Return (x, y) of the center of cell containing provided text 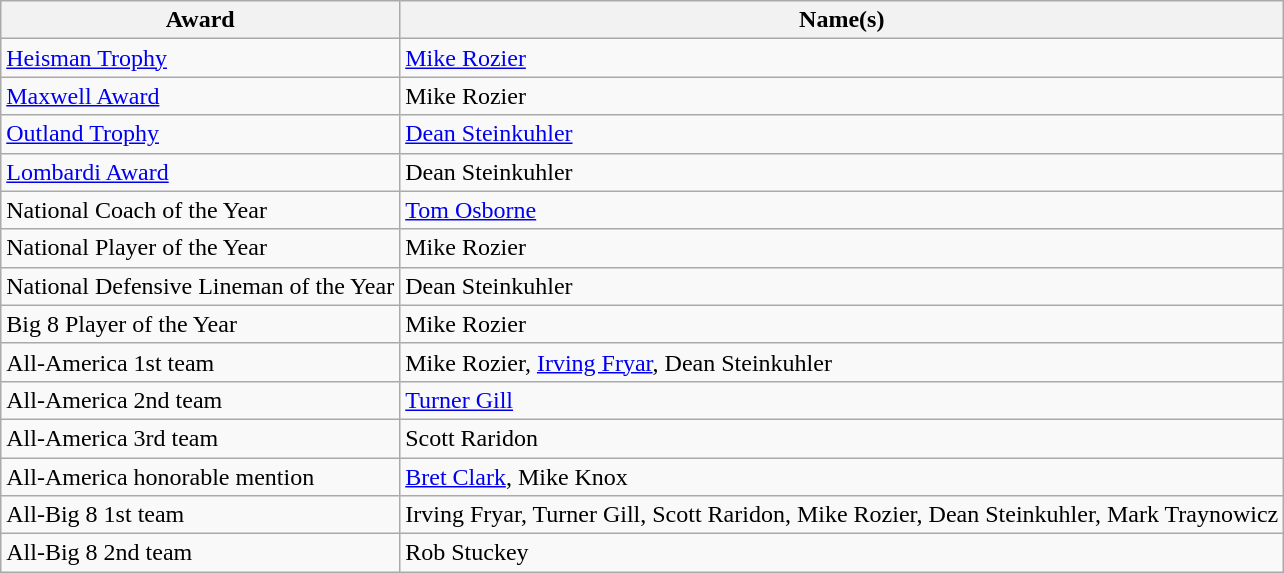
Turner Gill (842, 400)
All-America 1st team (200, 362)
National Player of the Year (200, 248)
All-America honorable mention (200, 477)
All-Big 8 1st team (200, 515)
Award (200, 20)
Maxwell Award (200, 96)
Lombardi Award (200, 172)
Heisman Trophy (200, 58)
Outland Trophy (200, 134)
National Coach of the Year (200, 210)
Name(s) (842, 20)
Irving Fryar, Turner Gill, Scott Raridon, Mike Rozier, Dean Steinkuhler, Mark Traynowicz (842, 515)
Bret Clark, Mike Knox (842, 477)
Rob Stuckey (842, 553)
National Defensive Lineman of the Year (200, 286)
Big 8 Player of the Year (200, 324)
All-America 3rd team (200, 438)
Scott Raridon (842, 438)
All-Big 8 2nd team (200, 553)
All-America 2nd team (200, 400)
Tom Osborne (842, 210)
Mike Rozier, Irving Fryar, Dean Steinkuhler (842, 362)
